From the cell containing the given text, extract its center point as (x, y) coordinate. 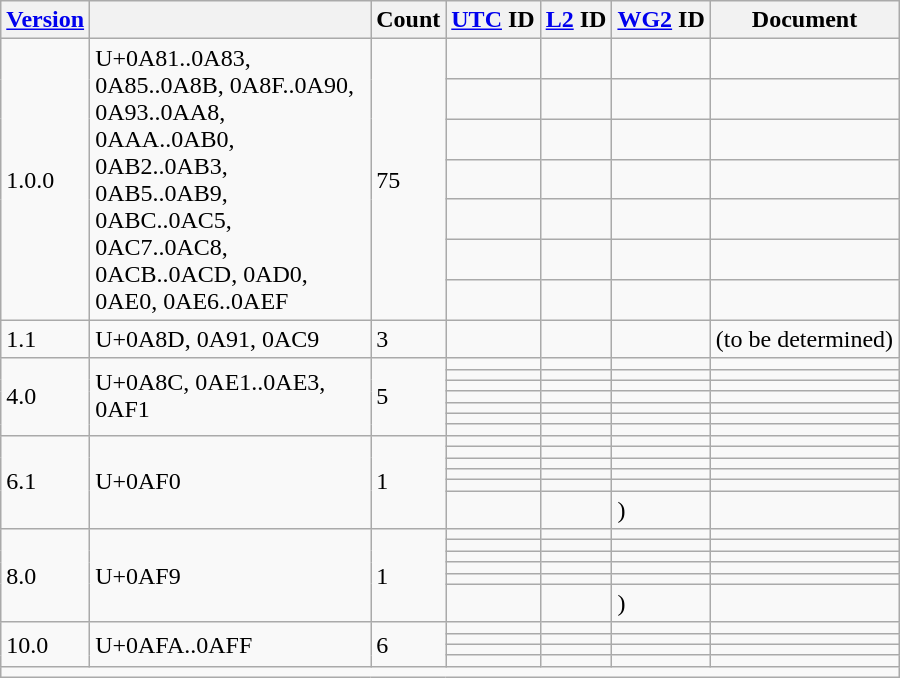
5 (408, 396)
UTC ID (493, 20)
Document (804, 20)
4.0 (46, 396)
1.0.0 (46, 180)
U+0A8D, 0A91, 0AC9 (230, 339)
3 (408, 339)
Version (46, 20)
Count (408, 20)
U+0A8C, 0AE1..0AE3, 0AF1 (230, 396)
L2 ID (576, 20)
6 (408, 644)
75 (408, 180)
(to be determined) (804, 339)
6.1 (46, 482)
U+0AF0 (230, 482)
U+0AF9 (230, 576)
U+0A81..0A83, 0A85..0A8B, 0A8F..0A90, 0A93..0AA8, 0AAA..0AB0, 0AB2..0AB3, 0AB5..0AB9, 0ABC..0AC5, 0AC7..0AC8, 0ACB..0ACD, 0AD0, 0AE0, 0AE6..0AEF (230, 180)
WG2 ID (661, 20)
8.0 (46, 576)
10.0 (46, 644)
U+0AFA..0AFF (230, 644)
1.1 (46, 339)
